Output the [x, y] coordinate of the center of the cell containing the given text.  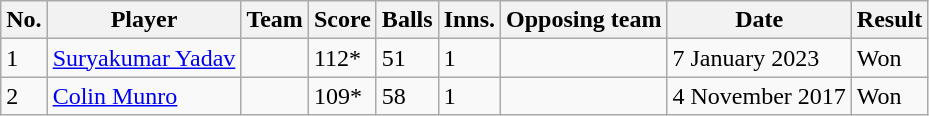
Opposing team [584, 20]
109* [342, 96]
Colin Munro [144, 96]
Inns. [469, 20]
7 January 2023 [759, 58]
Balls [407, 20]
2 [24, 96]
58 [407, 96]
Result [889, 20]
Score [342, 20]
Suryakumar Yadav [144, 58]
No. [24, 20]
Date [759, 20]
112* [342, 58]
4 November 2017 [759, 96]
Team [275, 20]
Player [144, 20]
51 [407, 58]
